Return the (X, Y) coordinate for the center point of the cell that contains the specified text.  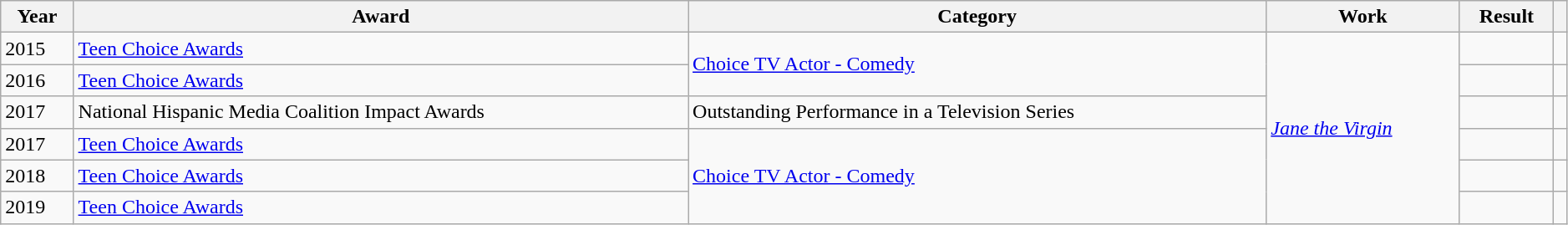
Result (1507, 17)
Outstanding Performance in a Television Series (977, 112)
Work (1363, 17)
Jane the Virgin (1363, 128)
2019 (37, 207)
2015 (37, 49)
2018 (37, 176)
Year (37, 17)
National Hispanic Media Coalition Impact Awards (381, 112)
Category (977, 17)
Award (381, 17)
2016 (37, 80)
